From the cell containing the given text, extract its center point as [x, y] coordinate. 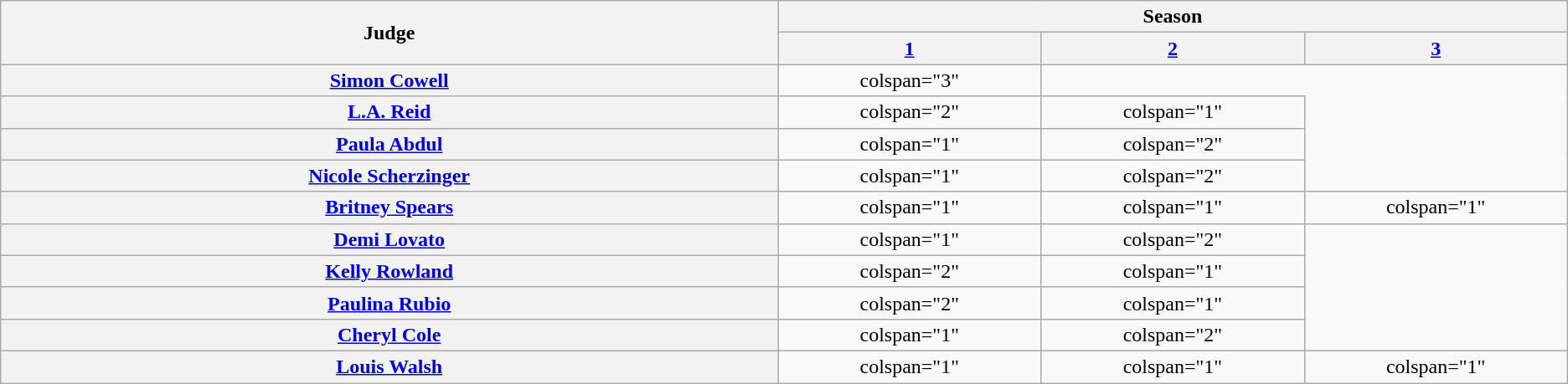
Louis Walsh [389, 366]
1 [910, 49]
Season [1173, 17]
2 [1173, 49]
L.A. Reid [389, 112]
Britney Spears [389, 207]
Demi Lovato [389, 239]
Judge [389, 33]
colspan="3" [910, 80]
Nicole Scherzinger [389, 176]
Cheryl Cole [389, 335]
Paulina Rubio [389, 303]
Kelly Rowland [389, 271]
3 [1436, 49]
Simon Cowell [389, 80]
Paula Abdul [389, 144]
